Detect which cell encompasses the target text, then output its (x, y) center coordinate. 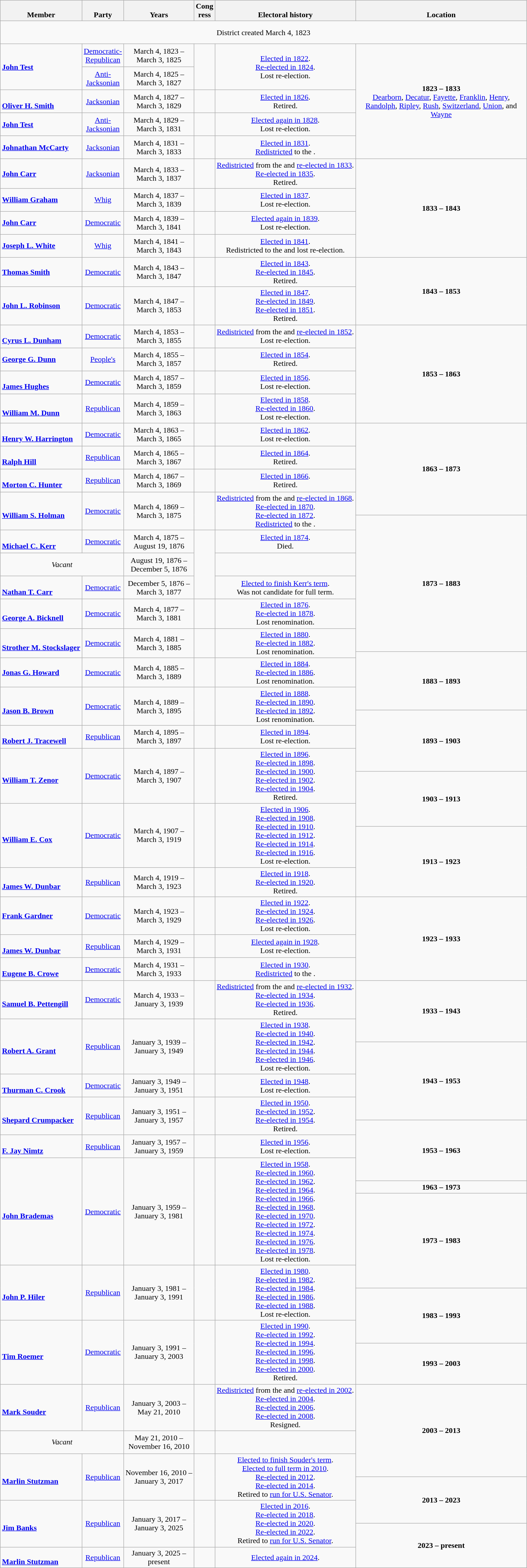
William S. Holman (41, 511)
Thomas Smith (41, 272)
People's (103, 359)
Johnathan McCarty (41, 148)
March 4, 1885 –March 3, 1889 (159, 672)
January 3, 2017 –January 3, 2025 (159, 1524)
Elected again in 2024. (285, 1557)
Elected to finish Kerr's term.Was not candidate for full term. (285, 587)
March 4, 1889 –March 3, 1895 (159, 706)
Elected in 1854.Retired. (285, 359)
Jonas G. Howard (41, 672)
1933 – 1943 (441, 1011)
1913 – 1923 (441, 861)
Elected in 2016.Re-elected in 2018.Re-elected in 2020.Re-elected in 2022.Retired to run for U.S. Senator. (285, 1524)
Redistricted from the and re-elected in 2002.Re-elected in 2004.Re-elected in 2006.Re-elected in 2008.Resigned. (285, 1407)
January 3, 1949 –January 3, 1951 (159, 1086)
March 4, 1895 –March 3, 1897 (159, 737)
District created March 4, 1823 (263, 33)
March 4, 1931 –March 3, 1933 (159, 969)
1993 – 2003 (441, 1364)
March 4, 1923 –March 3, 1929 (159, 916)
Party (103, 11)
March 4, 1907 –March 3, 1919 (159, 835)
1823 – 1833Dearborn, Decatur, Fayette, Franklin, Henry, Randolph, Ripley, Rush, Switzerland, Union, and Wayne (441, 102)
John L. Robinson (41, 306)
Tim Roemer (41, 1352)
March 4, 1929 –March 3, 1931 (159, 946)
March 4, 1829 –March 3, 1831 (159, 125)
Elected to finish Souder's term.Elected to full term in 2010.Re-elected in 2012.Re-elected in 2014.Retired to run for U.S. Senator. (285, 1477)
March 4, 1855 –March 3, 1857 (159, 359)
Strother M. Stockslager (41, 643)
Elected in 1864.Retired. (285, 458)
Location (441, 11)
Member (41, 11)
March 4, 1933 –January 3, 1939 (159, 1000)
1963 – 1973 (441, 1187)
Elected again in 1828.Lost re-election. (285, 125)
March 4, 1859 –March 3, 1863 (159, 408)
1973 – 1983 (441, 1241)
May 21, 2010 –November 16, 2010 (159, 1442)
Elected in 1888.Re-elected in 1890.Re-elected in 1892.Lost renomination. (285, 706)
Congress (204, 11)
Elected in 1980.Re-elected in 1982.Re-elected in 1984.Re-elected in 1986.Re-elected in 1988.Lost re-election. (285, 1292)
Elected in 1938.Re-elected in 1940.Re-elected in 1942.Re-elected in 1944.Re-elected in 1946.Lost re-election. (285, 1047)
Elected in 1930.Redistricted to the . (285, 969)
Cyrus L. Dunham (41, 336)
Samuel B. Pettengill (41, 1000)
1833 – 1843 (441, 208)
Elected in 1843.Re-elected in 1845.Retired. (285, 272)
August 19, 1876 –December 5, 1876 (159, 564)
January 3, 2025 –present (159, 1557)
Elected in 1876.Re-elected in 1878.Lost renomination. (285, 614)
December 5, 1876 –March 3, 1877 (159, 587)
Morton C. Hunter (41, 481)
Electoral history (285, 11)
George G. Dunn (41, 359)
1843 – 1853 (441, 291)
January 3, 1991 –January 3, 2003 (159, 1352)
March 4, 1833 –March 3, 1837 (159, 174)
Shepard Crumpacker (41, 1116)
Elected in 1884.Re-elected in 1886.Lost renomination. (285, 672)
1863 – 1873 (441, 469)
Redistricted from the and re-elected in 1868.Re-elected in 1870.Re-elected in 1872.Redistricted to the . (285, 511)
March 4, 1857 –March 3, 1859 (159, 382)
Robert J. Tracewell (41, 737)
November 16, 2010 –January 3, 2017 (159, 1477)
John P. Hiler (41, 1292)
Elected in 1862.Lost re-election. (285, 435)
January 3, 2003 –May 21, 2010 (159, 1407)
1983 – 1993 (441, 1315)
Elected in 1894.Lost re-election. (285, 737)
Jason B. Brown (41, 706)
2013 – 2023 (441, 1500)
March 4, 1837 –March 3, 1839 (159, 200)
1943 – 1953 (441, 1081)
2023 – present (441, 1545)
George A. Bicknell (41, 614)
Elected in 1822.Re-elected in 1824.Lost re-election. (285, 67)
Redistricted from the and re-elected in 1932.Re-elected in 1934.Re-elected in 1936.Retired. (285, 1000)
Elected in 1837.Lost re-election. (285, 200)
January 3, 1959 –January 3, 1981 (159, 1211)
Elected again in 1928.Lost re-election. (285, 946)
March 4, 1831 –March 3, 1833 (159, 148)
March 4, 1827 –March 3, 1829 (159, 102)
Frank Gardner (41, 916)
March 4, 1867 –March 3, 1869 (159, 481)
March 4, 1919 –March 3, 1923 (159, 882)
March 4, 1825 –March 3, 1827 (159, 79)
March 4, 1897 –March 3, 1907 (159, 776)
March 4, 1823 –March 3, 1825 (159, 56)
January 3, 1981 –January 3, 1991 (159, 1292)
Jim Banks (41, 1524)
March 4, 1869 –March 3, 1875 (159, 511)
January 3, 1951 –January 3, 1957 (159, 1116)
Elected in 1856.Lost re-election. (285, 382)
Elected in 1847.Re-elected in 1849.Re-elected in 1851.Retired. (285, 306)
John Brademas (41, 1211)
1923 – 1933 (441, 939)
January 3, 1939 –January 3, 1949 (159, 1047)
Democratic-Republican (103, 56)
Nathan T. Carr (41, 587)
1853 – 1863 (441, 374)
2003 – 2013 (441, 1430)
March 4, 1881 –March 3, 1885 (159, 643)
1953 – 1963 (441, 1151)
Robert A. Grant (41, 1047)
Elected in 1948.Lost re-election. (285, 1086)
Elected in 1896.Re-elected in 1898.Re-elected in 1900.Re-elected in 1902.Re-elected in 1904.Retired. (285, 776)
Elected in 1826.Retired. (285, 102)
1893 – 1903 (441, 741)
Ralph Hill (41, 458)
Eugene B. Crowe (41, 969)
Redistricted from the and re-elected in 1833.Re-elected in 1835.Retired. (285, 174)
Oliver H. Smith (41, 102)
Redistricted from the and re-elected in 1852.Lost re-election. (285, 336)
Elected in 1831.Redistricted to the . (285, 148)
March 4, 1853 –March 3, 1855 (159, 336)
March 4, 1847 –March 3, 1853 (159, 306)
March 4, 1865 –March 3, 1867 (159, 458)
William E. Cox (41, 835)
Elected in 1874.Died. (285, 542)
Years (159, 11)
March 4, 1863 –March 3, 1865 (159, 435)
1873 – 1883 (441, 583)
James Hughes (41, 382)
Mark Souder (41, 1407)
March 4, 1841 –March 3, 1843 (159, 246)
1883 – 1893 (441, 681)
William Graham (41, 200)
William M. Dunn (41, 408)
William T. Zenor (41, 776)
F. Jay Nimtz (41, 1147)
Elected in 1950.Re-elected in 1952.Re-elected in 1954.Retired. (285, 1116)
March 4, 1875 –August 19, 1876 (159, 542)
Elected in 1880.Re-elected in 1882.Lost renomination. (285, 643)
January 3, 1957 –January 3, 1959 (159, 1147)
March 4, 1877 –March 3, 1881 (159, 614)
Elected in 1841.Redistricted to the and lost re-election. (285, 246)
Michael C. Kerr (41, 542)
Elected in 1858.Re-elected in 1860.Lost re-election. (285, 408)
Elected in 1922.Re-elected in 1924.Re-elected in 1926.Lost re-election. (285, 916)
Elected in 1906.Re-elected in 1908.Re-elected in 1910.Re-elected in 1912.Re-elected in 1914.Re-elected in 1916.Lost re-election. (285, 835)
1903 – 1913 (441, 799)
Henry W. Harrington (41, 435)
Thurman C. Crook (41, 1086)
March 4, 1839 –March 3, 1841 (159, 223)
Joseph L. White (41, 246)
Elected in 1918.Re-elected in 1920.Retired. (285, 882)
Elected in 1990.Re-elected in 1992.Re-elected in 1994.Re-elected in 1996.Re-elected in 1998.Re-elected in 2000.Retired. (285, 1352)
Elected in 1956.Lost re-election. (285, 1147)
March 4, 1843 –March 3, 1847 (159, 272)
Elected in 1866.Retired. (285, 481)
Elected again in 1839.Lost re-election. (285, 223)
